Identify which cell holds the provided text, then report its [x, y] central coordinate. 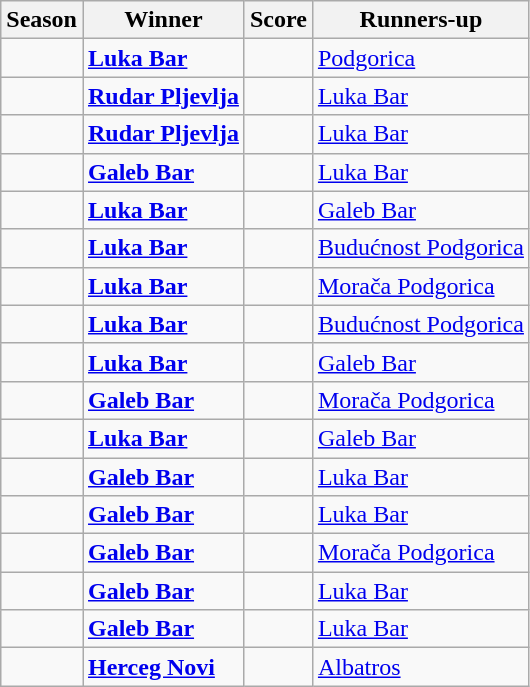
Podgorica [420, 58]
Herceg Novi [163, 667]
Runners-up [420, 20]
Score [278, 20]
Albatros [420, 667]
Season [42, 20]
Winner [163, 20]
